From the cell containing the given text, extract its center point as (x, y) coordinate. 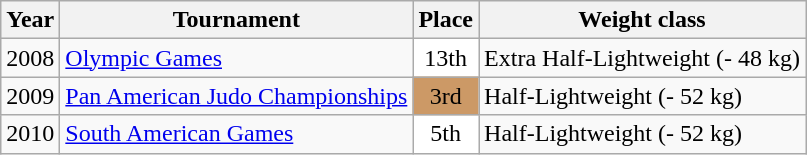
2008 (30, 58)
5th (446, 134)
Olympic Games (236, 58)
Pan American Judo Championships (236, 96)
2010 (30, 134)
Tournament (236, 20)
2009 (30, 96)
Place (446, 20)
13th (446, 58)
3rd (446, 96)
Weight class (642, 20)
Year (30, 20)
South American Games (236, 134)
Extra Half-Lightweight (- 48 kg) (642, 58)
